Output the (X, Y) coordinate of the center of the cell containing the given text.  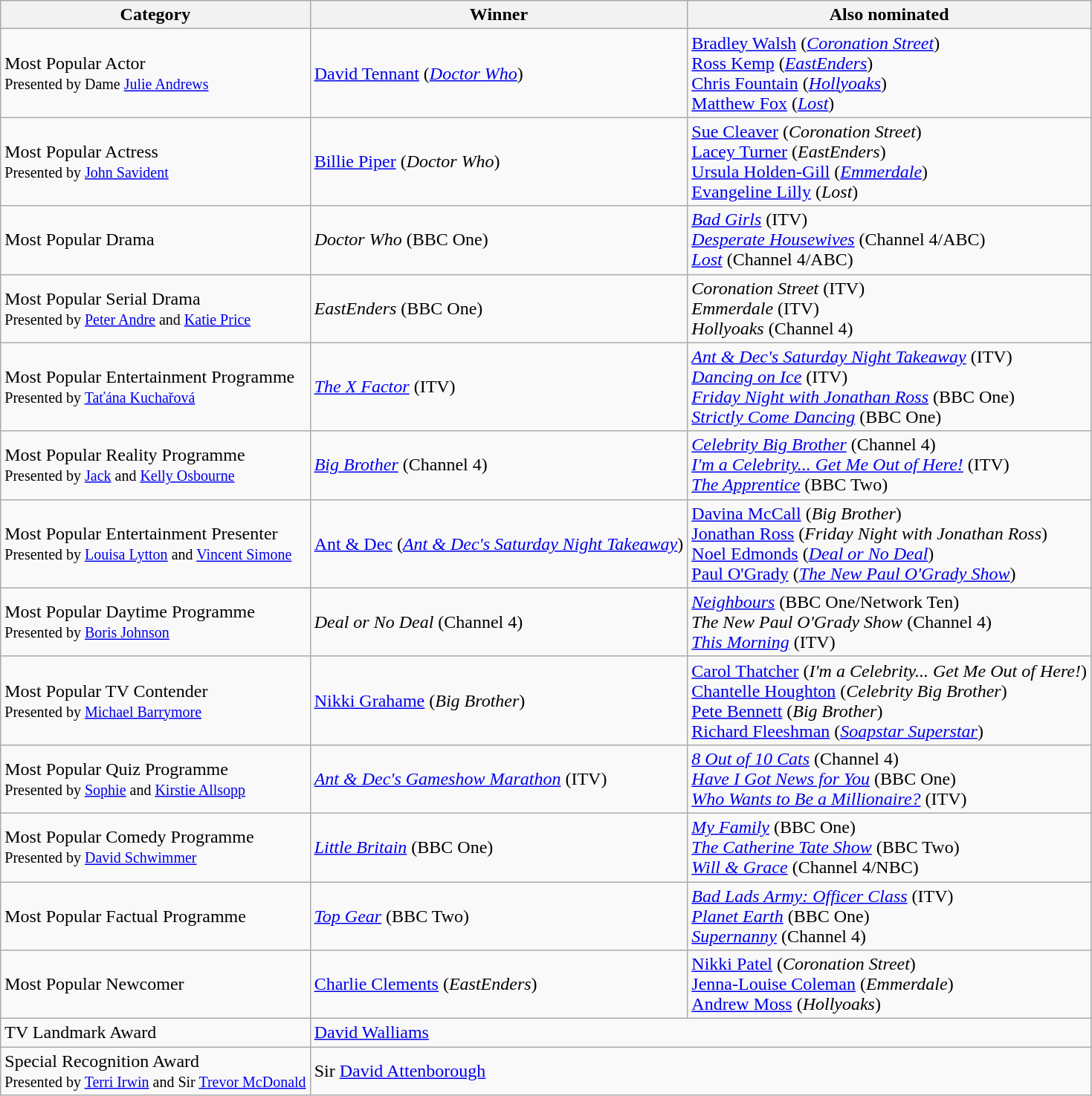
My Family (BBC One)The Catherine Tate Show (BBC Two)Will & Grace (Channel 4/NBC) (889, 847)
Most Popular Reality Programme Presented by Jack and Kelly Osbourne (155, 465)
Neighbours (BBC One/Network Ten)The New Paul O'Grady Show (Channel 4)This Morning (ITV) (889, 622)
Most Popular Daytime ProgrammePresented by Boris Johnson (155, 622)
Billie Piper (Doctor Who) (499, 162)
Doctor Who (BBC One) (499, 240)
Big Brother (Channel 4) (499, 465)
Most Popular Newcomer (155, 985)
Special Recognition AwardPresented by Terri Irwin and Sir Trevor McDonald (155, 1071)
Bradley Walsh (Coronation Street)Ross Kemp (EastEnders)Chris Fountain (Hollyoaks)Matthew Fox (Lost) (889, 73)
Most Popular Drama (155, 240)
Bad Lads Army: Officer Class (ITV)Planet Earth (BBC One)Supernanny (Channel 4) (889, 915)
The X Factor (ITV) (499, 386)
Davina McCall (Big Brother)Jonathan Ross (Friday Night with Jonathan Ross)Noel Edmonds (Deal or No Deal)Paul O'Grady (The New Paul O'Grady Show) (889, 544)
Also nominated (889, 15)
Most Popular Entertainment Programme Presented by Taťána Kuchařová (155, 386)
Most Popular Serial DramaPresented by Peter Andre and Katie Price (155, 308)
Category (155, 15)
Most Popular Entertainment Presenter Presented by Louisa Lytton and Vincent Simone (155, 544)
Most Popular Quiz ProgrammePresented by Sophie and Kirstie Allsopp (155, 779)
Celebrity Big Brother (Channel 4)I'm a Celebrity... Get Me Out of Here! (ITV)The Apprentice (BBC Two) (889, 465)
Coronation Street (ITV)Emmerdale (ITV)Hollyoaks (Channel 4) (889, 308)
Ant & Dec's Gameshow Marathon (ITV) (499, 779)
Sir David Attenborough (700, 1071)
EastEnders (BBC One) (499, 308)
Little Britain (BBC One) (499, 847)
Most Popular Factual Programme (155, 915)
Ant & Dec's Saturday Night Takeaway (ITV)Dancing on Ice (ITV)Friday Night with Jonathan Ross (BBC One)Strictly Come Dancing (BBC One) (889, 386)
Top Gear (BBC Two) (499, 915)
Nikki Patel (Coronation Street)Jenna-Louise Coleman (Emmerdale)Andrew Moss (Hollyoaks) (889, 985)
Deal or No Deal (Channel 4) (499, 622)
Winner (499, 15)
Charlie Clements (EastEnders) (499, 985)
8 Out of 10 Cats (Channel 4)Have I Got News for You (BBC One)Who Wants to Be a Millionaire? (ITV) (889, 779)
David Tennant (Doctor Who) (499, 73)
Most Popular ActressPresented by John Savident (155, 162)
Nikki Grahame (Big Brother) (499, 700)
David Walliams (700, 1033)
Most Popular ActorPresented by Dame Julie Andrews (155, 73)
TV Landmark Award (155, 1033)
Sue Cleaver (Coronation Street)Lacey Turner (EastEnders)Ursula Holden-Gill (Emmerdale)Evangeline Lilly (Lost) (889, 162)
Ant & Dec (Ant & Dec's Saturday Night Takeaway) (499, 544)
Most Popular TV ContenderPresented by Michael Barrymore (155, 700)
Bad Girls (ITV)Desperate Housewives (Channel 4/ABC)Lost (Channel 4/ABC) (889, 240)
Most Popular Comedy ProgrammePresented by David Schwimmer (155, 847)
